Scan for the cell matching the given text and deliver its [X, Y] coordinate at center. 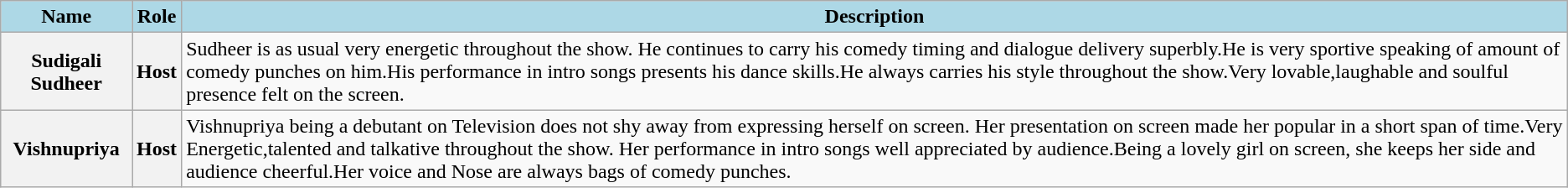
Name [67, 17]
Vishnupriya [67, 149]
Role [157, 17]
Sudigali Sudheer [67, 71]
Description [874, 17]
